Output the (x, y) coordinate of the center of the cell containing the given text.  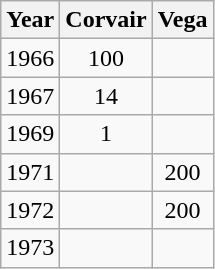
1966 (30, 58)
1973 (30, 248)
Year (30, 20)
1972 (30, 210)
1 (106, 134)
Vega (182, 20)
1967 (30, 96)
Corvair (106, 20)
1971 (30, 172)
100 (106, 58)
14 (106, 96)
1969 (30, 134)
